Determine the [X, Y] coordinate at the center of the cell enclosing the given text.  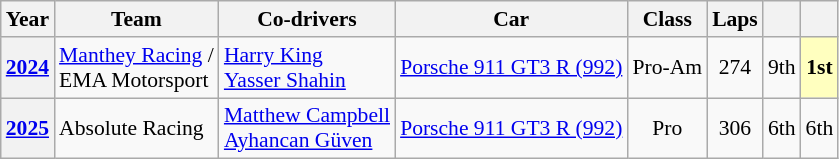
Pro-Am [667, 68]
Harry King Yasser Shahin [307, 68]
9th [782, 68]
Team [136, 19]
Laps [735, 19]
306 [735, 128]
1st [820, 68]
Car [511, 19]
Manthey Racing / EMA Motorsport [136, 68]
Absolute Racing [136, 128]
Co-drivers [307, 19]
Pro [667, 128]
274 [735, 68]
2025 [28, 128]
Matthew Campbell Ayhancan Güven [307, 128]
Class [667, 19]
Year [28, 19]
2024 [28, 68]
